Output the [x, y] coordinate of the center of the cell containing the given text.  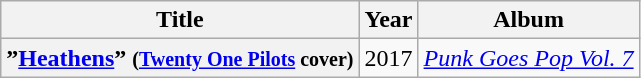
Year [388, 20]
Album [528, 20]
2017 [388, 58]
Punk Goes Pop Vol. 7 [528, 58]
”Heathens” (Twenty One Pilots cover) [180, 58]
Title [180, 20]
